Return the (x, y) coordinate for the center point of the cell that contains the specified text.  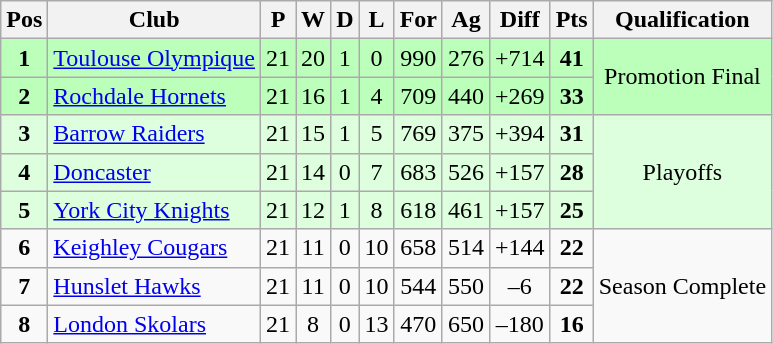
Qualification (682, 20)
6 (24, 248)
440 (466, 96)
Playoffs (682, 172)
For (418, 20)
Doncaster (154, 172)
Hunslet Hawks (154, 286)
2 (24, 96)
+714 (520, 58)
+269 (520, 96)
544 (418, 286)
658 (418, 248)
13 (376, 324)
Season Complete (682, 286)
375 (466, 134)
14 (314, 172)
+144 (520, 248)
York City Knights (154, 210)
Pts (572, 20)
470 (418, 324)
D (345, 20)
526 (466, 172)
P (278, 20)
514 (466, 248)
3 (24, 134)
London Skolars (154, 324)
Pos (24, 20)
25 (572, 210)
Promotion Final (682, 77)
31 (572, 134)
618 (418, 210)
20 (314, 58)
L (376, 20)
683 (418, 172)
769 (418, 134)
Club (154, 20)
709 (418, 96)
–6 (520, 286)
28 (572, 172)
Toulouse Olympique (154, 58)
Barrow Raiders (154, 134)
461 (466, 210)
276 (466, 58)
12 (314, 210)
550 (466, 286)
33 (572, 96)
Diff (520, 20)
Keighley Cougars (154, 248)
990 (418, 58)
41 (572, 58)
Rochdale Hornets (154, 96)
15 (314, 134)
650 (466, 324)
Ag (466, 20)
–180 (520, 324)
W (314, 20)
+394 (520, 134)
